Return [x, y] of the center of cell containing provided text 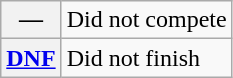
DNF [31, 58]
Did not finish [146, 58]
Did not compete [146, 20]
— [31, 20]
